From the cell containing the given text, extract its center point as (x, y) coordinate. 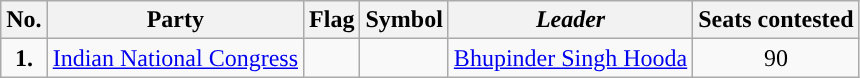
Bhupinder Singh Hooda (570, 58)
Symbol (404, 20)
90 (776, 58)
Seats contested (776, 20)
Flag (332, 20)
Indian National Congress (175, 58)
Leader (570, 20)
No. (24, 20)
Party (175, 20)
1. (24, 58)
